Extract the [X, Y] coordinate from the center of the cell holding the provided text.  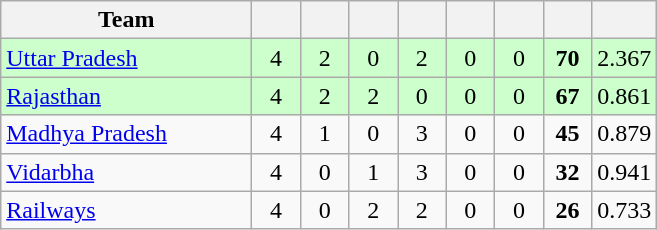
70 [568, 58]
Rajasthan [126, 96]
0.941 [624, 172]
Team [126, 20]
Uttar Pradesh [126, 58]
Vidarbha [126, 172]
67 [568, 96]
Railways [126, 210]
26 [568, 210]
0.861 [624, 96]
2.367 [624, 58]
Madhya Pradesh [126, 134]
0.733 [624, 210]
45 [568, 134]
0.879 [624, 134]
32 [568, 172]
